Detect which cell encompasses the target text, then output its (x, y) center coordinate. 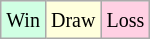
Loss (126, 20)
Draw (72, 20)
Win (24, 20)
